Output the (X, Y) coordinate of the center of the cell containing the given text.  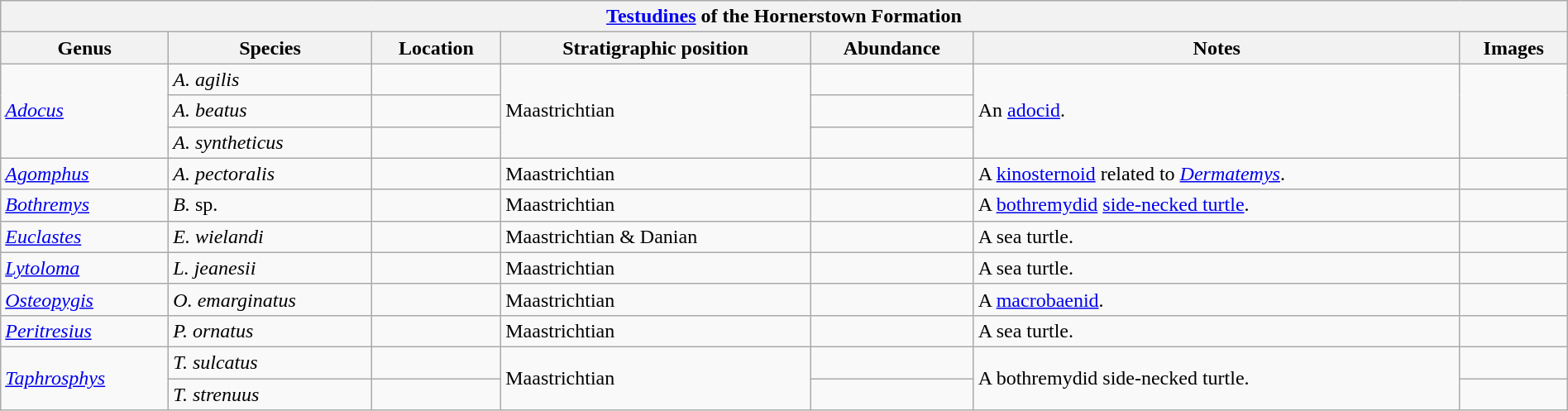
O. emarginatus (270, 299)
L. jeanesii (270, 268)
Notes (1217, 48)
Euclastes (84, 237)
Abundance (892, 48)
A kinosternoid related to Dermatemys. (1217, 174)
A macrobaenid. (1217, 299)
Images (1513, 48)
Taphrosphys (84, 378)
A. beatus (270, 111)
Stratigraphic position (656, 48)
P. ornatus (270, 331)
Adocus (84, 111)
Agomphus (84, 174)
A. syntheticus (270, 142)
Testudines of the Hornerstown Formation (784, 17)
A. agilis (270, 79)
An adocid. (1217, 111)
Genus (84, 48)
Species (270, 48)
Maastrichtian & Danian (656, 237)
Location (437, 48)
Osteopygis (84, 299)
T. sulcatus (270, 362)
A. pectoralis (270, 174)
B. sp. (270, 205)
Lytoloma (84, 268)
T. strenuus (270, 394)
Bothremys (84, 205)
E. wielandi (270, 237)
Peritresius (84, 331)
